Identify which cell holds the provided text, then report its [X, Y] central coordinate. 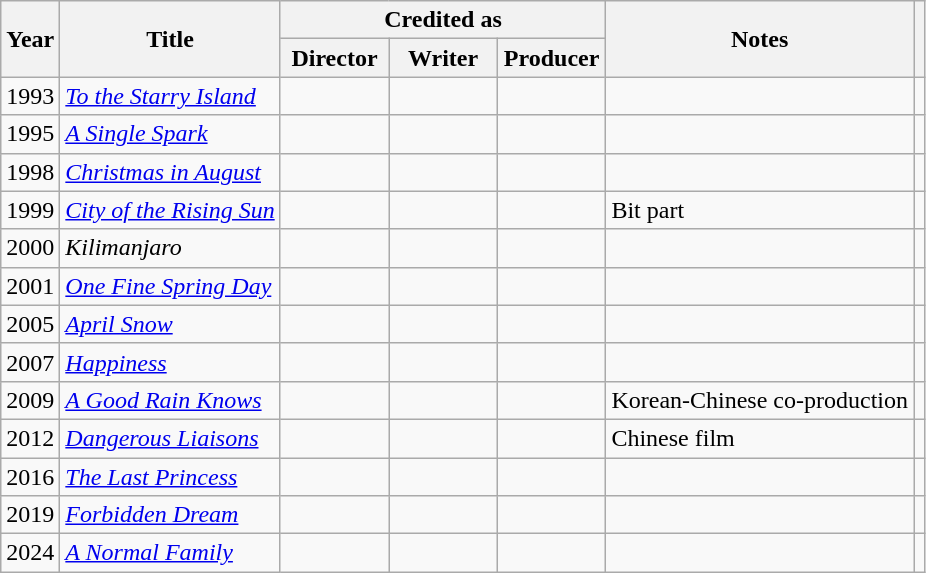
Notes [760, 39]
Writer [444, 58]
One Fine Spring Day [170, 286]
2019 [30, 515]
Forbidden Dream [170, 515]
1998 [30, 172]
A Single Spark [170, 134]
Happiness [170, 362]
Korean-Chinese co-production [760, 400]
1999 [30, 210]
Chinese film [760, 438]
2009 [30, 400]
The Last Princess [170, 477]
2012 [30, 438]
A Normal Family [170, 553]
Director [334, 58]
2007 [30, 362]
Title [170, 39]
2016 [30, 477]
Year [30, 39]
2000 [30, 248]
Christmas in August [170, 172]
1993 [30, 96]
City of the Rising Sun [170, 210]
1995 [30, 134]
Dangerous Liaisons [170, 438]
A Good Rain Knows [170, 400]
2001 [30, 286]
Producer [552, 58]
April Snow [170, 324]
2005 [30, 324]
Credited as [443, 20]
Kilimanjaro [170, 248]
To the Starry Island [170, 96]
Bit part [760, 210]
2024 [30, 553]
